Output the [x, y] coordinate of the center of the cell containing the given text.  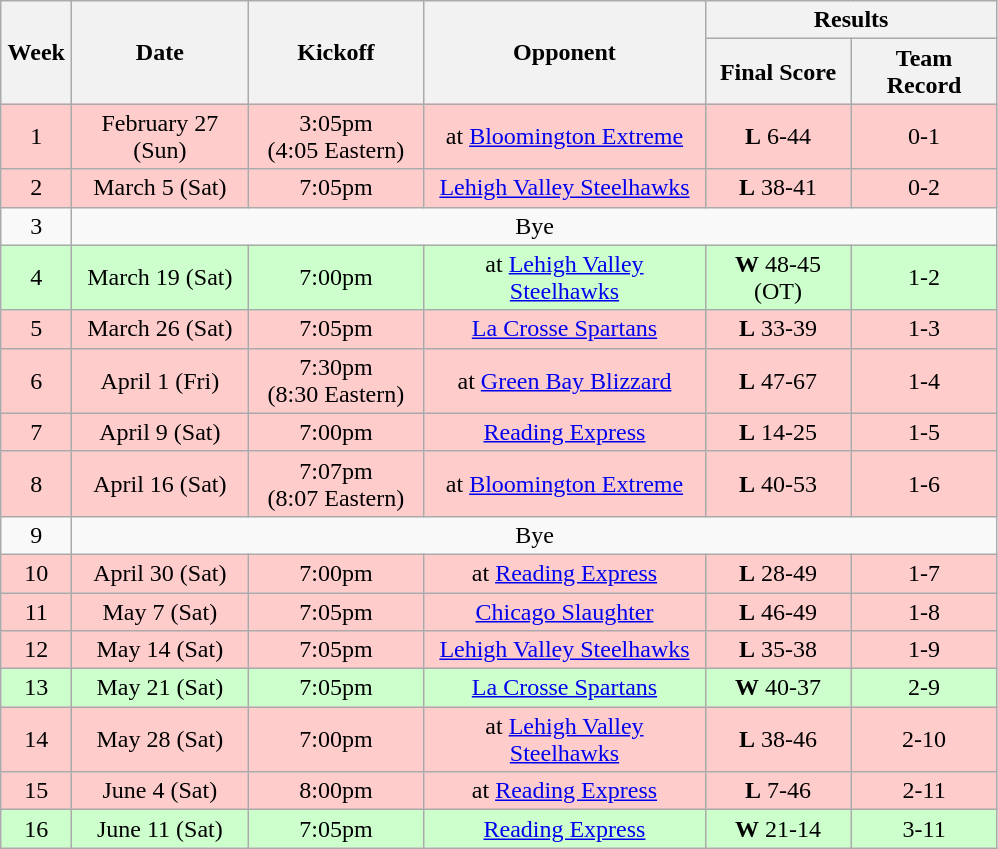
11 [36, 611]
1-8 [924, 611]
0-1 [924, 136]
Chicago Slaughter [564, 611]
L 47-67 [778, 380]
April 16 (Sat) [160, 484]
3 [36, 226]
at Green Bay Blizzard [564, 380]
1-9 [924, 650]
1-6 [924, 484]
L 6-44 [778, 136]
9 [36, 535]
May 7 (Sat) [160, 611]
Final Score [778, 72]
L 7-46 [778, 791]
2-11 [924, 791]
16 [36, 829]
March 26 (Sat) [160, 329]
Team Record [924, 72]
1-4 [924, 380]
10 [36, 573]
L 38-46 [778, 740]
May 14 (Sat) [160, 650]
3:05pm (4:05 Eastern) [336, 136]
L 38-41 [778, 188]
May 28 (Sat) [160, 740]
4 [36, 278]
February 27 (Sun) [160, 136]
1-5 [924, 432]
April 9 (Sat) [160, 432]
5 [36, 329]
8 [36, 484]
Opponent [564, 52]
L 35-38 [778, 650]
April 30 (Sat) [160, 573]
2 [36, 188]
W 48-45 (OT) [778, 278]
6 [36, 380]
14 [36, 740]
Week [36, 52]
W 40-37 [778, 688]
April 1 (Fri) [160, 380]
1 [36, 136]
7 [36, 432]
12 [36, 650]
2-9 [924, 688]
L 40-53 [778, 484]
L 33-39 [778, 329]
L 14-25 [778, 432]
13 [36, 688]
March 5 (Sat) [160, 188]
Date [160, 52]
Kickoff [336, 52]
L 46-49 [778, 611]
1-2 [924, 278]
1-3 [924, 329]
1-7 [924, 573]
0-2 [924, 188]
June 11 (Sat) [160, 829]
3-11 [924, 829]
2-10 [924, 740]
June 4 (Sat) [160, 791]
8:00pm [336, 791]
May 21 (Sat) [160, 688]
7:30pm(8:30 Eastern) [336, 380]
W 21-14 [778, 829]
L 28-49 [778, 573]
15 [36, 791]
Results [851, 20]
March 19 (Sat) [160, 278]
7:07pm(8:07 Eastern) [336, 484]
